From the cell containing the given text, extract its center point as [X, Y] coordinate. 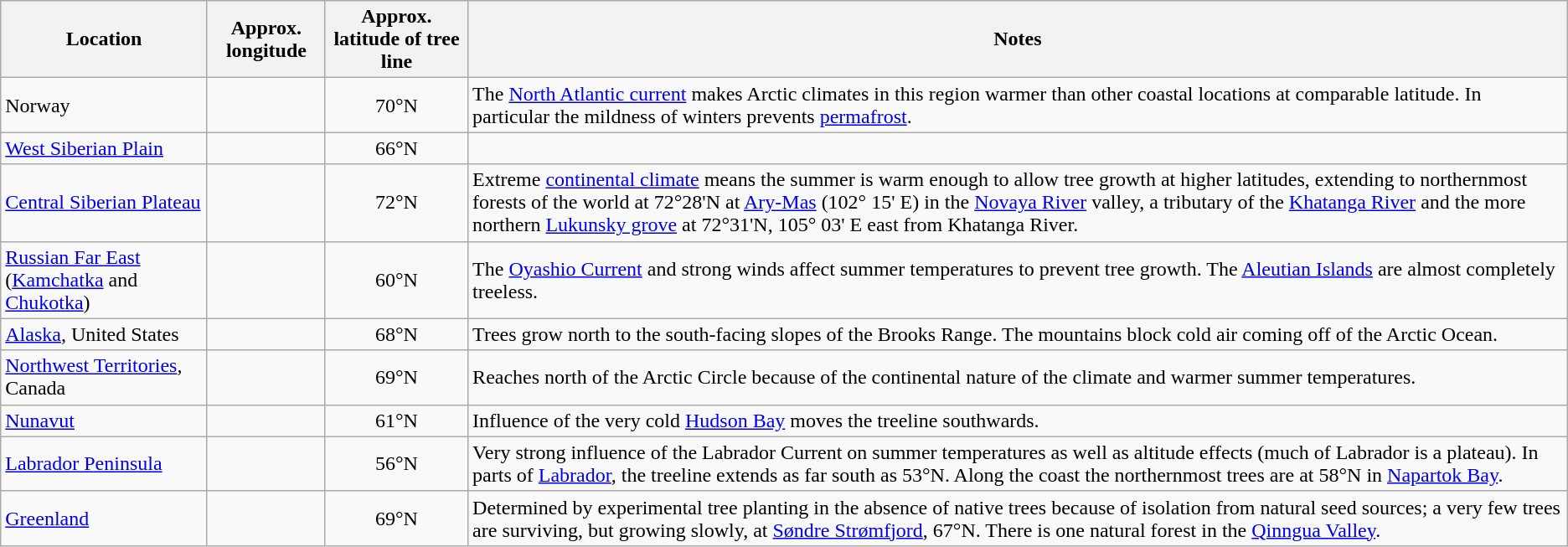
Trees grow north to the south-facing slopes of the Brooks Range. The mountains block cold air coming off of the Arctic Ocean. [1019, 334]
70°N [396, 106]
The Oyashio Current and strong winds affect summer temperatures to prevent tree growth. The Aleutian Islands are almost completely treeless. [1019, 280]
Russian Far East (Kamchatka and Chukotka) [104, 280]
West Siberian Plain [104, 148]
Nunavut [104, 421]
56°N [396, 464]
Location [104, 39]
Northwest Territories, Canada [104, 377]
Central Siberian Plateau [104, 203]
Labrador Peninsula [104, 464]
72°N [396, 203]
Approx. longitude [266, 39]
Alaska, United States [104, 334]
Reaches north of the Arctic Circle because of the continental nature of the climate and warmer summer temperatures. [1019, 377]
Notes [1019, 39]
Greenland [104, 518]
68°N [396, 334]
Approx. latitude of tree line [396, 39]
Influence of the very cold Hudson Bay moves the treeline southwards. [1019, 421]
60°N [396, 280]
61°N [396, 421]
66°N [396, 148]
Norway [104, 106]
